Search for the cell housing the specified text and yield its [x, y] center coordinate. 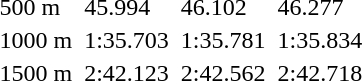
1:35.703 [127, 40]
1:35.781 [223, 40]
